Provide the [X, Y] coordinate of the cell's center where the given text is located.  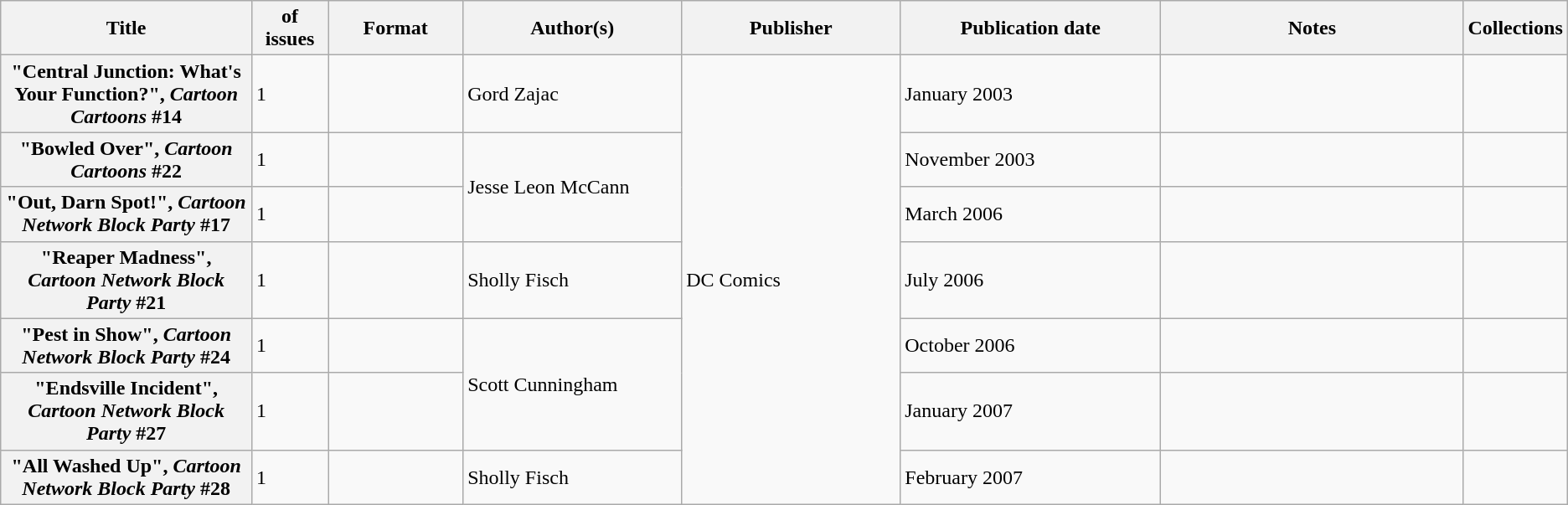
October 2006 [1030, 345]
"Out, Darn Spot!", Cartoon Network Block Party #17 [126, 214]
January 2007 [1030, 411]
Format [395, 28]
"Central Junction: What's Your Function?", Cartoon Cartoons #14 [126, 94]
"Reaper Madness", Cartoon Network Block Party #21 [126, 280]
"Endsville Incident", Cartoon Network Block Party #27 [126, 411]
Jesse Leon McCann [573, 187]
February 2007 [1030, 477]
"Bowled Over", Cartoon Cartoons #22 [126, 159]
"Pest in Show", Cartoon Network Block Party #24 [126, 345]
"All Washed Up", Cartoon Network Block Party #28 [126, 477]
March 2006 [1030, 214]
November 2003 [1030, 159]
Collections [1515, 28]
Author(s) [573, 28]
DC Comics [791, 280]
Title [126, 28]
Gord Zajac [573, 94]
of issues [290, 28]
Publication date [1030, 28]
January 2003 [1030, 94]
July 2006 [1030, 280]
Scott Cunningham [573, 384]
Notes [1312, 28]
Publisher [791, 28]
